Scan for the cell matching the given text and deliver its (X, Y) coordinate at center. 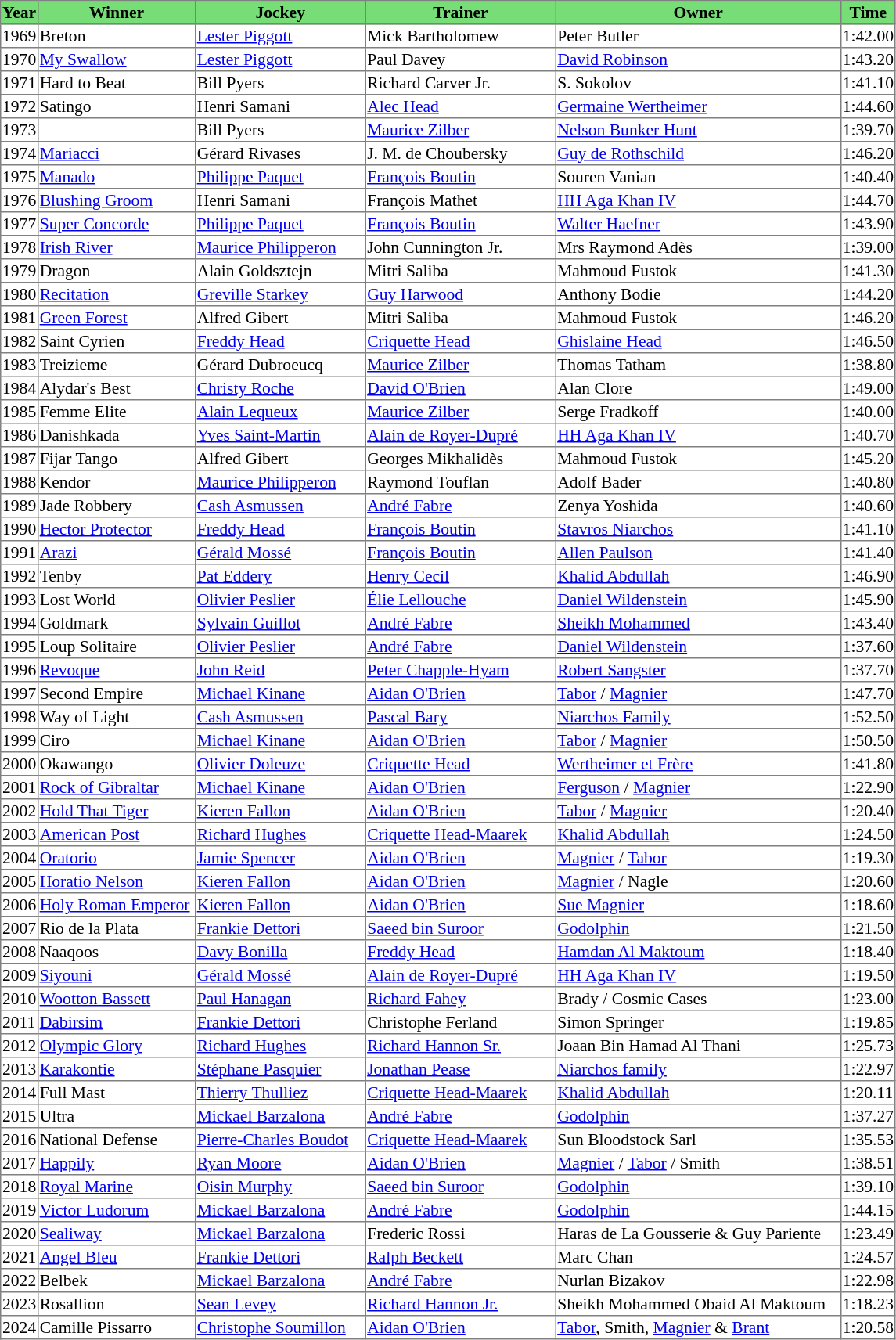
David O'Brien (460, 388)
1982 (20, 341)
1979 (20, 271)
Goldmark (116, 623)
1:24.57 (868, 1257)
1:46.90 (868, 576)
2013 (20, 1069)
Danishkada (116, 435)
1973 (20, 130)
Richard Hannon Sr. (460, 1046)
Simon Springer (698, 1022)
1976 (20, 200)
Tabor, Smith, Magnier & Brant (698, 1327)
Ralph Beckett (460, 1257)
Paul Hanagan (280, 999)
François Mathet (460, 200)
Richard Fahey (460, 999)
Zenya Yoshida (698, 506)
1:20.60 (868, 881)
1:20.40 (868, 811)
Oratorio (116, 858)
1:24.50 (868, 834)
Hamdan Al Maktoum (698, 952)
Paul Davey (460, 59)
Nelson Bunker Hunt (698, 130)
Ultra (116, 1116)
1:47.70 (868, 693)
2008 (20, 952)
Year (20, 13)
Gérard Rivases (280, 153)
National Defense (116, 1140)
1:41.30 (868, 271)
Alain Lequeux (280, 412)
Rosallion (116, 1304)
1:43.40 (868, 623)
1992 (20, 576)
2011 (20, 1022)
Satingo (116, 106)
Camille Pissarro (116, 1327)
1987 (20, 459)
American Post (116, 834)
1:49.00 (868, 388)
1:43.20 (868, 59)
1:41.40 (868, 553)
Horatio Nelson (116, 881)
Treizieme (116, 365)
Holy Roman Emperor (116, 905)
1:39.00 (868, 247)
Victor Ludorum (116, 1210)
1:40.40 (868, 177)
1998 (20, 717)
Davy Bonilla (280, 952)
1:22.98 (868, 1281)
Angel Bleu (116, 1257)
Stavros Niarchos (698, 529)
Thomas Tatham (698, 365)
Loup Solitaire (116, 647)
Irish River (116, 247)
Sheikh Mohammed (698, 623)
Haras de La Gousserie & Guy Pariente (698, 1234)
1:46.50 (868, 341)
Walter Haefner (698, 224)
Super Concorde (116, 224)
Mick Bartholomew (460, 36)
Kendor (116, 482)
2009 (20, 975)
Mrs Raymond Adès (698, 247)
Sun Bloodstock Sarl (698, 1140)
Jockey (280, 13)
1983 (20, 365)
Ciro (116, 740)
1969 (20, 36)
1:19.50 (868, 975)
Stéphane Pasquier (280, 1069)
Dabirsim (116, 1022)
Jonathan Pease (460, 1069)
Saint Cyrien (116, 341)
2016 (20, 1140)
2005 (20, 881)
1981 (20, 318)
1:45.90 (868, 600)
Royal Marine (116, 1187)
David Robinson (698, 59)
Revoque (116, 670)
1:41.80 (868, 764)
Niarchos family (698, 1069)
Magnier / Nagle (698, 881)
Yves Saint-Martin (280, 435)
1:23.49 (868, 1234)
Élie Lellouche (460, 600)
2015 (20, 1116)
Way of Light (116, 717)
1994 (20, 623)
2019 (20, 1210)
2012 (20, 1046)
Brady / Cosmic Cases (698, 999)
Pierre-Charles Boudot (280, 1140)
Tenby (116, 576)
Frederic Rossi (460, 1234)
Jamie Spencer (280, 858)
Second Empire (116, 693)
1988 (20, 482)
1:40.70 (868, 435)
1:38.80 (868, 365)
Raymond Touflan (460, 482)
Hard to Beat (116, 83)
1980 (20, 294)
1:39.70 (868, 130)
Richard Hannon Jr. (460, 1304)
Green Forest (116, 318)
1975 (20, 177)
Dragon (116, 271)
2001 (20, 787)
1:21.50 (868, 928)
Thierry Thulliez (280, 1093)
Serge Fradkoff (698, 412)
Joaan Bin Hamad Al Thani (698, 1046)
Peter Butler (698, 36)
Alec Head (460, 106)
Anthony Bodie (698, 294)
1:40.80 (868, 482)
Robert Sangster (698, 670)
1:39.10 (868, 1187)
Peter Chapple-Hyam (460, 670)
1999 (20, 740)
1972 (20, 106)
Alain Goldsztejn (280, 271)
Arazi (116, 553)
Sealiway (116, 1234)
1974 (20, 153)
1970 (20, 59)
1:37.27 (868, 1116)
Henry Cecil (460, 576)
Owner (698, 13)
1996 (20, 670)
Pascal Bary (460, 717)
Ghislaine Head (698, 341)
1:22.90 (868, 787)
2006 (20, 905)
2022 (20, 1281)
Belbek (116, 1281)
Manado (116, 177)
John Cunnington Jr. (460, 247)
Magnier / Tabor (698, 858)
2000 (20, 764)
Guy Harwood (460, 294)
Alan Clore (698, 388)
Mariacci (116, 153)
Oisin Murphy (280, 1187)
1995 (20, 647)
Ferguson / Magnier (698, 787)
1:44.15 (868, 1210)
1:38.51 (868, 1163)
1971 (20, 83)
1:35.53 (868, 1140)
Ryan Moore (280, 1163)
1:40.60 (868, 506)
1997 (20, 693)
1:52.50 (868, 717)
Marc Chan (698, 1257)
1:20.11 (868, 1093)
1985 (20, 412)
1:44.20 (868, 294)
1:18.23 (868, 1304)
1:37.60 (868, 647)
Hector Protector (116, 529)
Niarchos Family (698, 717)
1984 (20, 388)
1989 (20, 506)
Greville Starkey (280, 294)
Wootton Bassett (116, 999)
Sheikh Mohammed Obaid Al Maktoum (698, 1304)
1:37.70 (868, 670)
1:19.30 (868, 858)
Naaqoos (116, 952)
2024 (20, 1327)
Pat Eddery (280, 576)
Richard Carver Jr. (460, 83)
1:19.85 (868, 1022)
2010 (20, 999)
2004 (20, 858)
Jade Robbery (116, 506)
My Swallow (116, 59)
Christophe Ferland (460, 1022)
Lost World (116, 600)
1:22.97 (868, 1069)
2023 (20, 1304)
2014 (20, 1093)
1986 (20, 435)
Olympic Glory (116, 1046)
1:23.00 (868, 999)
2020 (20, 1234)
Christy Roche (280, 388)
Femme Elite (116, 412)
1:40.00 (868, 412)
2007 (20, 928)
Nurlan Bizakov (698, 1281)
Rio de la Plata (116, 928)
Georges Mikhalidès (460, 459)
1990 (20, 529)
Guy de Rothschild (698, 153)
1:20.58 (868, 1327)
2018 (20, 1187)
Winner (116, 13)
1991 (20, 553)
1:44.60 (868, 106)
2021 (20, 1257)
Adolf Bader (698, 482)
Recitation (116, 294)
2002 (20, 811)
Time (868, 13)
Alydar's Best (116, 388)
1:45.20 (868, 459)
Olivier Doleuze (280, 764)
1978 (20, 247)
Okawango (116, 764)
S. Sokolov (698, 83)
1:18.60 (868, 905)
Wertheimer et Frère (698, 764)
1:50.50 (868, 740)
1:25.73 (868, 1046)
Happily (116, 1163)
1993 (20, 600)
Sean Levey (280, 1304)
1:18.40 (868, 952)
Gérard Dubroeucq (280, 365)
Magnier / Tabor / Smith (698, 1163)
Karakontie (116, 1069)
Sylvain Guillot (280, 623)
Blushing Groom (116, 200)
Allen Paulson (698, 553)
1977 (20, 224)
2017 (20, 1163)
Sue Magnier (698, 905)
Souren Vanian (698, 177)
1:44.70 (868, 200)
John Reid (280, 670)
Christophe Soumillon (280, 1327)
Germaine Wertheimer (698, 106)
J. M. de Choubersky (460, 153)
Breton (116, 36)
Hold That Tiger (116, 811)
Fijar Tango (116, 459)
2003 (20, 834)
1:42.00 (868, 36)
Siyouni (116, 975)
Rock of Gibraltar (116, 787)
Full Mast (116, 1093)
Trainer (460, 13)
1:43.90 (868, 224)
